Output the [X, Y] coordinate of the center of the cell containing the given text.  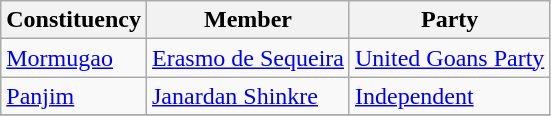
Constituency [74, 20]
Mormugao [74, 58]
Panjim [74, 96]
Independent [449, 96]
Party [449, 20]
United Goans Party [449, 58]
Janardan Shinkre [248, 96]
Erasmo de Sequeira [248, 58]
Member [248, 20]
